For the text-containing cell, return its midpoint in (X, Y) coordinate format. 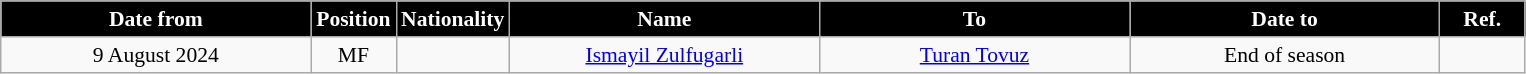
To (974, 19)
Date to (1285, 19)
Position (354, 19)
Date from (156, 19)
Name (664, 19)
End of season (1285, 55)
Ref. (1482, 19)
Turan Tovuz (974, 55)
Nationality (452, 19)
9 August 2024 (156, 55)
MF (354, 55)
Ismayil Zulfugarli (664, 55)
